Find where the given text appears and provide that cell's center as (X, Y) coordinate. 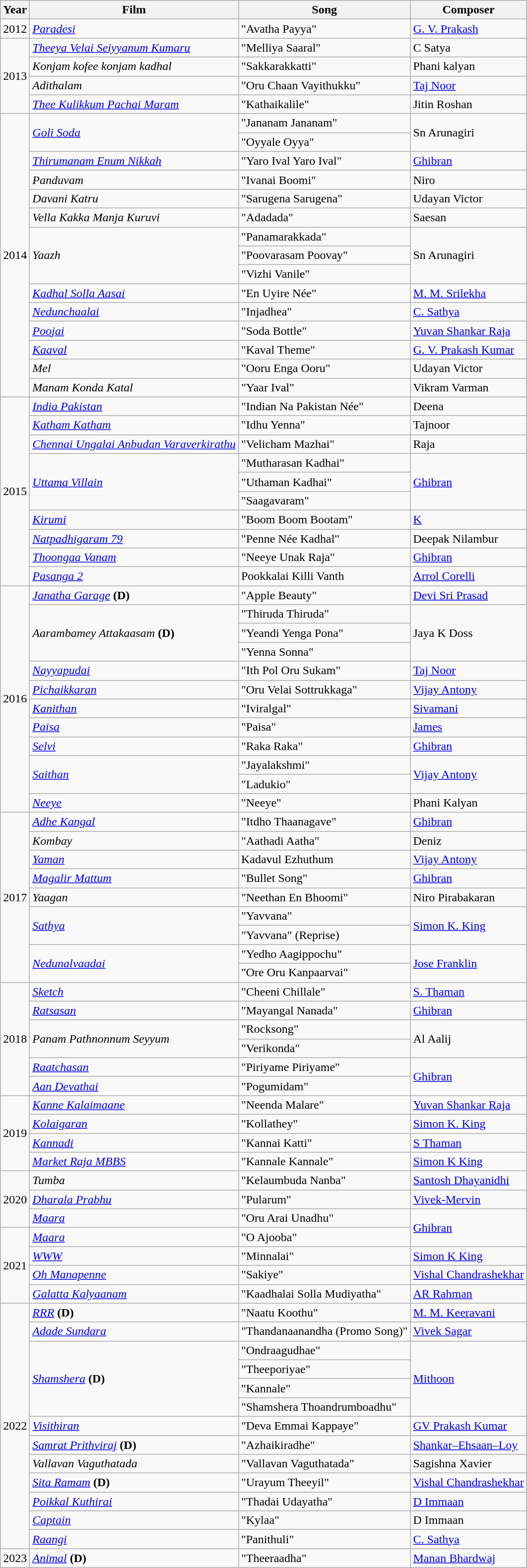
2012 (15, 29)
Konjam kofee konjam kadhal (134, 66)
"Mayangal Nanada" (325, 1010)
Year (15, 10)
"Deva Emmai Kappaye" (325, 1426)
Tajnoor (468, 425)
Deena (468, 406)
"Kylaa" (325, 1520)
G. V. Prakash Kumar (468, 350)
Thirumanam Enum Nikkah (134, 161)
Al Aalij (468, 1039)
"Kannai Katti" (325, 1142)
Kombay (134, 841)
"Theeporiyae" (325, 1369)
Sivamani (468, 708)
"Kathaikalile" (325, 104)
"Piriyame Piriyame" (325, 1067)
"Cheeni Chillale" (325, 992)
"Penne Née Kadhal" (325, 538)
"Injadhea" (325, 312)
Sita Ramam (D) (134, 1483)
Adhe Kangal (134, 821)
"Yavvana" (325, 916)
"Thadai Udayatha" (325, 1502)
"Ondraagudhae" (325, 1350)
"Saagavaram" (325, 501)
Aan Devathai (134, 1086)
Theeya Velai Seiyyanum Kumaru (134, 48)
WWW (134, 1256)
C Satya (468, 48)
Vella Kakka Manja Kuruvi (134, 217)
Kannadi (134, 1142)
Katham Katham (134, 425)
Nedunalvaadai (134, 963)
Panduvam (134, 180)
Kirumi (134, 519)
Oh Manapenne (134, 1275)
"Sarugena Sarugena" (325, 198)
M. M. Keeravani (468, 1313)
"Aathadi Aatha" (325, 841)
K (468, 519)
G. V. Prakash (468, 29)
"Pularum" (325, 1199)
India Pakistan (134, 406)
Kanne Kalaimaane (134, 1105)
Kadhal Solla Aasai (134, 293)
"Pogumidam" (325, 1086)
"Avatha Payya" (325, 29)
"Apple Beauty" (325, 595)
"Kannale Kannale" (325, 1162)
Samrat Prithviraj (D) (134, 1445)
Kolaigaran (134, 1124)
"Yaro Ival Yaro Ival" (325, 161)
Goli Soda (134, 132)
"Vallavan Vaguthatada" (325, 1464)
GV Prakash Kumar (468, 1426)
Mithoon (468, 1379)
"Iviralgal" (325, 708)
"Ladukio" (325, 784)
Mel (134, 369)
"Thandanaanandha (Promo Song)" (325, 1331)
Adade Sundara (134, 1331)
"Poovarasam Poovay" (325, 255)
Raangi (134, 1539)
Dharala Prabhu (134, 1199)
Aarambamey Attakaasam (D) (134, 633)
Shamshera (D) (134, 1379)
2017 (15, 897)
2013 (15, 76)
"Kaval Theme" (325, 350)
"Neethan En Bhoomi" (325, 897)
Santosh Dhayanidhi (468, 1181)
Galatta Kalyaanam (134, 1294)
Kadavul Ezhuthum (325, 860)
Composer (468, 10)
Raatchasan (134, 1067)
Deepak Nilambur (468, 538)
Film (134, 10)
S Thaman (468, 1142)
Pichaikkaran (134, 690)
Niro (468, 180)
"Yeandi Yenga Pona" (325, 633)
2015 (15, 491)
"Oru Chaan Vayithukku" (325, 85)
Nayyapudai (134, 671)
Phani Kalyan (468, 803)
"Minnalai" (325, 1256)
2019 (15, 1133)
Chennai Ungalai Anbudan Varaverkirathu (134, 444)
2022 (15, 1426)
Niro Pirabakaran (468, 897)
2014 (15, 255)
"Ooru Enga Ooru" (325, 369)
"Theeraadha" (325, 1558)
2018 (15, 1039)
2023 (15, 1558)
"Kelaumbuda Nanba" (325, 1181)
Uttama Villain (134, 482)
"Verikonda" (325, 1048)
"Jananam Jananam" (325, 123)
"Idhu Yenna" (325, 425)
Magalir Mattum (134, 878)
Jose Franklin (468, 963)
"Soda Bottle" (325, 331)
"Yaar Ival" (325, 387)
Arrol Corelli (468, 576)
M. M. Srilekha (468, 293)
"Oru Velai Sottrukkaga" (325, 690)
Phani kalyan (468, 66)
"Panamarakkada" (325, 237)
"Yedho Aagippochu" (325, 954)
"Neenda Malare" (325, 1105)
Tumba (134, 1181)
"Kannale" (325, 1388)
"Oru Arai Unadhu" (325, 1218)
"Kaadhalai Solla Mudiyatha" (325, 1294)
Vivek Sagar (468, 1331)
Panam Pathnonnum Seyyum (134, 1039)
"Azhaikiradhe" (325, 1445)
AR Rahman (468, 1294)
RRR (D) (134, 1313)
"Bullet Song" (325, 878)
"Thiruda Thiruda" (325, 614)
Captain (134, 1520)
Paradesi (134, 29)
Jitin Roshan (468, 104)
Poikkal Kuthirai (134, 1502)
"Mutharasan Kadhai" (325, 463)
Janatha Garage (D) (134, 595)
Kanithan (134, 708)
Deniz (468, 841)
"Sakiye" (325, 1275)
2016 (15, 699)
"Oyyale Oyya" (325, 142)
Ratsasan (134, 1010)
Yaazh (134, 255)
Davani Katru (134, 198)
S. Thaman (468, 992)
Vallavan Vaguthatada (134, 1464)
"Velicham Mazhai" (325, 444)
James (468, 727)
"En Uyire Née" (325, 293)
"Ith Pol Oru Sukam" (325, 671)
"Paisa" (325, 727)
Sketch (134, 992)
Shankar–Ehsaan–Loy (468, 1445)
"Indian Na Pakistan Née" (325, 406)
Saesan (468, 217)
Raja (468, 444)
Sathya (134, 926)
2021 (15, 1265)
"Itdho Thaanagave" (325, 821)
Adithalam (134, 85)
Natpadhigaram 79 (134, 538)
"Sakkarakkatti" (325, 66)
"Shamshera Thoandrumboadhu" (325, 1407)
Pasanga 2 (134, 576)
Animal (D) (134, 1558)
Thee Kulikkum Pachai Maram (134, 104)
"Naatu Koothu" (325, 1313)
Poojai (134, 331)
"Kollathey" (325, 1124)
"Uthaman Kadhai" (325, 482)
Yaman (134, 860)
"O Ajooba" (325, 1237)
"Vizhi Vanile" (325, 274)
"Urayum Theeyil" (325, 1483)
"Adadada" (325, 217)
"Yenna Sonna" (325, 652)
Saithan (134, 774)
Jaya K Doss (468, 633)
"Jayalakshmi" (325, 765)
Vikram Varman (468, 387)
"Boom Boom Bootam" (325, 519)
Visithiran (134, 1426)
"Neeye Unak Raja" (325, 558)
Neeye (134, 803)
"Yavvana" (Reprise) (325, 935)
"Ore Oru Kanpaarvai" (325, 973)
Paisa (134, 727)
Vivek-Mervin (468, 1199)
"Ivanai Boomi" (325, 180)
Devi Sri Prasad (468, 595)
"Rocksong" (325, 1029)
Manam Konda Katal (134, 387)
"Panithuli" (325, 1539)
Market Raja MBBS (134, 1162)
"Raka Raka" (325, 746)
Nedunchaalai (134, 312)
Selvi (134, 746)
Song (325, 10)
Pookkalai Killi Vanth (325, 576)
"Melliya Saaral" (325, 48)
Sagishna Xavier (468, 1464)
"Neeye" (325, 803)
Thoongaa Vanam (134, 558)
2020 (15, 1199)
Manan Bhardwaj (468, 1558)
Kaaval (134, 350)
Yaagan (134, 897)
